Return [X, Y] of the center of cell containing provided text 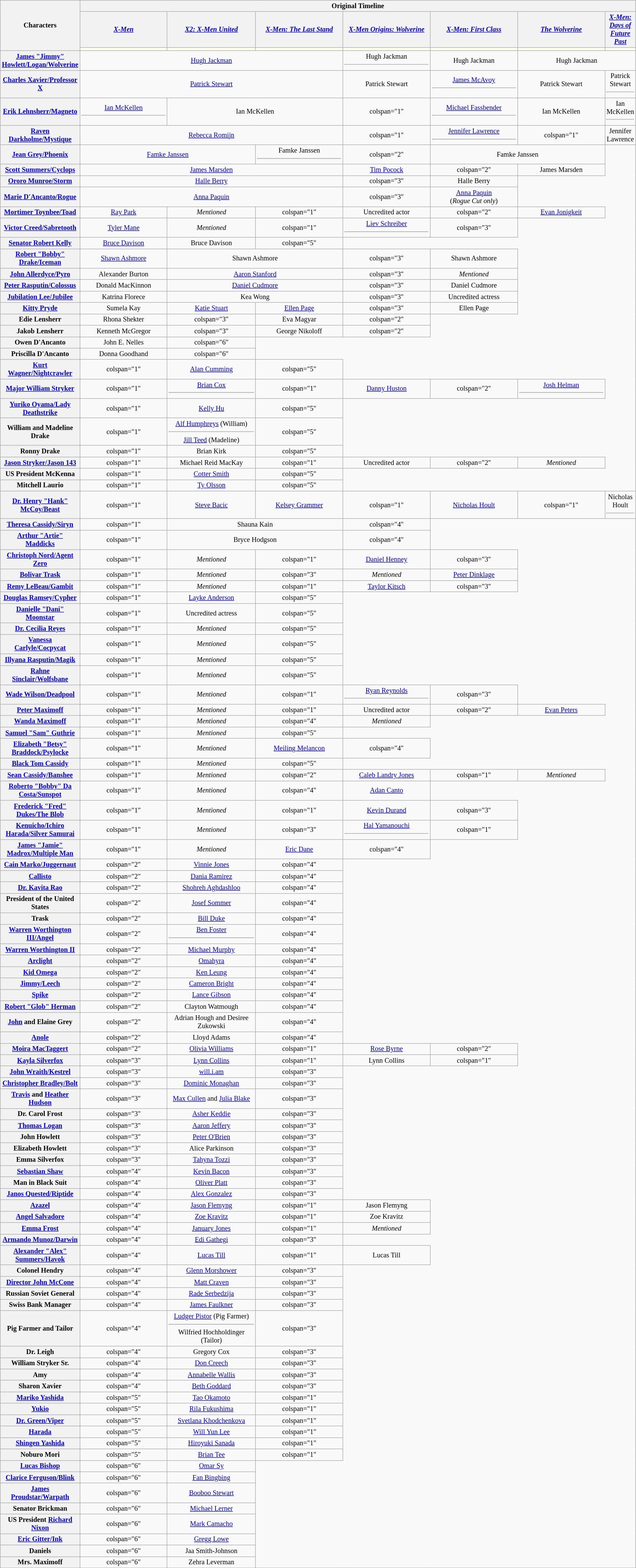
Ororo Munroe/Storm [40, 181]
Callisto [40, 876]
Anole [40, 1037]
Steve Bacic [211, 505]
Aaron Jeffery [211, 1125]
Elizabeth Howlett [40, 1148]
Christoph Nord/Agent Zero [40, 559]
Thomas Logan [40, 1125]
Dr. Leigh [40, 1352]
Katrina Florece [124, 297]
Oliver Platt [211, 1182]
Ray Park [124, 212]
Rose Byrne [387, 1049]
John E. Nelles [124, 342]
Armando Munoz/Darwin [40, 1240]
Director John McCone [40, 1282]
Mortimer Toynbee/Toad [40, 212]
Black Tom Cassidy [40, 764]
Illyana Rasputin/Magik [40, 660]
Omar Sy [211, 1466]
Azazel [40, 1206]
Jimmy/Leech [40, 984]
Owen D'Ancanto [40, 342]
Mrs. Maximoff [40, 1562]
Jean Grey/Phoenix [40, 155]
Original Timeline [358, 6]
Warren Worthington II [40, 949]
John Allerdyce/Pyro [40, 274]
Ben Foster [211, 934]
Colonel Hendry [40, 1271]
Kea Wong [255, 297]
Spike [40, 995]
Adrian Hough and Desiree Zukowski [211, 1022]
Victor Creed/Sabretooth [40, 227]
Rhona Shekter [124, 319]
Alice Parkinson [211, 1148]
Robert "Bobby" Drake/Iceman [40, 258]
Rebecca Romijn [211, 135]
Major William Stryker [40, 389]
Bolivar Trask [40, 575]
will.i.am [211, 1072]
Donald MacKinnon [124, 285]
Olivia Williams [211, 1049]
Roberto "Bobby" Da Costa/Sunspot [40, 790]
Mariko Yashida [40, 1397]
Dominic Monaghan [211, 1083]
Peter Maximoff [40, 710]
Lloyd Adams [211, 1037]
Dr. Carol Frost [40, 1114]
Fan Bingbing [211, 1477]
James Faulkner [211, 1305]
Man in Black Suit [40, 1182]
Senator Robert Kelly [40, 243]
X-Men: Days of Future Past [620, 30]
Raven Darkholme/Mystique [40, 135]
Max Cullen and Julia Blake [211, 1099]
Tao Okamoto [211, 1397]
Daniels [40, 1551]
Jakob Lensherr [40, 331]
Samuel "Sam" Guthrie [40, 733]
Brian Cox [211, 389]
Shohreh Aghdashloo [211, 887]
Omahyra [211, 961]
Katie Stuart [211, 308]
Janos Quested/Riptide [40, 1194]
Cameron Bright [211, 984]
Brian Tee [211, 1454]
US President Richard Nixon [40, 1524]
Kelly Hu [211, 408]
Kitty Pryde [40, 308]
Vinnie Jones [211, 865]
Yuriko Oyama/Lady Deathstrike [40, 408]
Kurt Wagner/Nightcrawler [40, 369]
Noburo Mori [40, 1454]
Remy LeBeau/Gambit [40, 586]
Zehra Leverman [211, 1562]
Pig Farmer and Tailor [40, 1329]
Dr. Green/Viper [40, 1420]
Alexander "Alex" Summers/Havok [40, 1255]
Layke Anderson [211, 597]
Amy [40, 1375]
Arthur "Artie" Maddicks [40, 540]
Clayton Watmough [211, 1006]
Sean Cassidy/Banshee [40, 775]
Alexander Burton [124, 274]
Dr. Cecilia Reyes [40, 629]
Yukio [40, 1409]
Rahne Sinclair/Wolfsbane [40, 675]
Mark Camacho [211, 1524]
Alex Gonzalez [211, 1194]
Peter Rasputin/Colossus [40, 285]
Booboo Stewart [211, 1493]
Rila Fukushima [211, 1409]
Kid Omega [40, 972]
Bryce Hodgson [255, 540]
Alf Humphreys (William)Jill Teed (Madeline) [211, 431]
Dr. Kavita Rao [40, 887]
Erik Lehnsherr/Magneto [40, 111]
Emma Silverfox [40, 1160]
X-Men: The Last Stand [299, 30]
Bill Duke [211, 919]
Will Yun Lee [211, 1432]
Taylor Kitsch [387, 586]
Kenuicho/Ichiro Harada/Silver Samurai [40, 830]
Wade Wilson/Deadpool [40, 694]
US President McKenna [40, 474]
X2: X-Men United [211, 30]
Donna Goodhand [124, 354]
Kevin Bacon [211, 1171]
President of the United States [40, 903]
Moira MacTaggert [40, 1049]
Lucas Bishop [40, 1466]
Matt Craven [211, 1282]
Douglas Ramsey/Cypher [40, 597]
Asher Keddie [211, 1114]
Clarice Ferguson/Blink [40, 1477]
Trask [40, 919]
Travis and Heather Hudson [40, 1099]
Kenneth McGregor [124, 331]
Michael Lerner [211, 1508]
Ken Leung [211, 972]
Danny Huston [387, 389]
X-Men Origins: Wolverine [387, 30]
Evan Jonigkeit [561, 212]
Svetlana Khodchenkova [211, 1420]
William Stryker Sr. [40, 1363]
Cain Marko/Juggernaut [40, 865]
Kelsey Grammer [299, 505]
Priscilla D'Ancanto [40, 354]
Russian Soviet General [40, 1293]
Emma Frost [40, 1228]
Jubilation Lee/Jubilee [40, 297]
Marie D'Ancanto/Rogue [40, 197]
Rade Serbedzija [211, 1293]
Arclight [40, 961]
Tim Pocock [387, 170]
Senator Brickman [40, 1508]
Don Creech [211, 1363]
John Wraith/Kestrel [40, 1072]
Kevin Durand [387, 810]
Charles Xavier/Professor X [40, 84]
Glenn Morshower [211, 1271]
X-Men: First Class [474, 30]
Daniel Henney [387, 559]
Hal Yamanouchi [387, 830]
Ryan Reynolds [387, 694]
Peter O'Brien [211, 1137]
Sebastian Shaw [40, 1171]
Eric Dane [299, 849]
Dania Ramirez [211, 876]
Alan Cumming [211, 369]
Josef Sommer [211, 903]
Lance Gibson [211, 995]
George Nikoloff [299, 331]
Harada [40, 1432]
James "Jimmy" Howlett/Logan/Wolverine [40, 60]
Shauna Kain [255, 524]
Beth Goddard [211, 1386]
Gregg Lowe [211, 1539]
Michael Murphy [211, 949]
Tahyna Tozzi [211, 1160]
Elizabeth "Betsy" Braddock/Psylocke [40, 748]
William and Madeline Drake [40, 431]
Frederick "Fred" Dukes/The Blob [40, 810]
Jason Stryker/Jason 143 [40, 463]
Cotter Smith [211, 474]
Sumela Kay [124, 308]
Tyler Mane [124, 227]
Peter Dinklage [474, 575]
John and Elaine Grey [40, 1022]
Theresa Cassidy/Siryn [40, 524]
Annabelle Wallis [211, 1375]
Sharon Xavier [40, 1386]
Josh Helman [561, 389]
Ludger Pistor (Pig Farmer)Wilfried Hochholdinger (Tailor) [211, 1329]
X-Men [124, 30]
Kayla Silverfox [40, 1060]
John Howlett [40, 1137]
Evan Peters [561, 710]
Shingen Yashida [40, 1443]
James "Jamie" Madrox/Multiple Man [40, 849]
Vanessa Carlyle/Cocpycat [40, 644]
Brian Kirk [211, 451]
Mitchell Laurio [40, 485]
Danielle "Dani" Moonstar [40, 613]
Swiss Bank Manager [40, 1305]
James McAvoy [474, 84]
Jaa Smith-Johnson [211, 1551]
Anna Paquin [211, 197]
Anna Paquin(Rogue Cut only) [474, 197]
Hiroyuki Sanada [211, 1443]
Gregory Cox [211, 1352]
Characters [40, 25]
Scott Summers/Cyclops [40, 170]
The Wolverine [561, 30]
Aaron Stanford [255, 274]
Eric Gitter/Ink [40, 1539]
Ronny Drake [40, 451]
Christopher Bradley/Bolt [40, 1083]
Caleb Landry Jones [387, 775]
Eva Magyar [299, 319]
Angel Salvadore [40, 1217]
Meiling Melancon [299, 748]
Ty Olsson [211, 485]
Edie Lensherr [40, 319]
James Proudstar/Warpath [40, 1493]
Liev Schreiber [387, 227]
Edi Gathegi [211, 1240]
January Jones [211, 1228]
Dr. Henry "Hank" McCoy/Beast [40, 505]
Michael Reid MacKay [211, 463]
Michael Fassbender [474, 111]
Robert "Glob" Herman [40, 1006]
Adan Canto [387, 790]
Wanda Maximoff [40, 721]
Warren Worthington III/Angel [40, 934]
